Return [X, Y] of the center of cell containing provided text 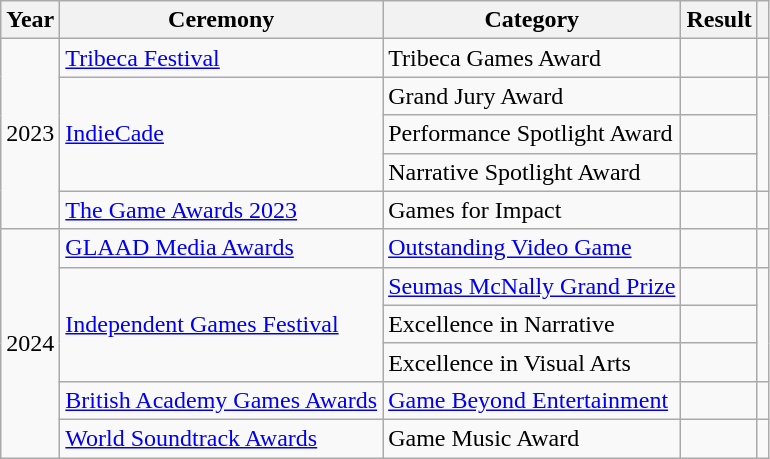
Seumas McNally Grand Prize [532, 286]
Grand Jury Award [532, 96]
Result [719, 20]
Ceremony [222, 20]
Excellence in Narrative [532, 324]
2024 [30, 343]
Category [532, 20]
Games for Impact [532, 210]
Game Beyond Entertainment [532, 400]
Independent Games Festival [222, 324]
Game Music Award [532, 438]
Performance Spotlight Award [532, 134]
Tribeca Games Award [532, 58]
Excellence in Visual Arts [532, 362]
Tribeca Festival [222, 58]
Outstanding Video Game [532, 248]
British Academy Games Awards [222, 400]
IndieCade [222, 134]
GLAAD Media Awards [222, 248]
Year [30, 20]
World Soundtrack Awards [222, 438]
The Game Awards 2023 [222, 210]
Narrative Spotlight Award [532, 172]
2023 [30, 134]
